Pinpoint the cell where the given text exists, returning its [X, Y] midpoint coordinate. 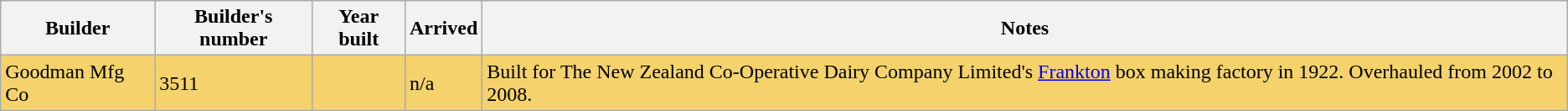
Goodman Mfg Co [78, 82]
n/a [443, 82]
Notes [1025, 29]
Year built [358, 29]
Builder [78, 29]
3511 [234, 82]
Builder's number [234, 29]
Built for The New Zealand Co-Operative Dairy Company Limited's Frankton box making factory in 1922. Overhauled from 2002 to 2008. [1025, 82]
Arrived [443, 29]
